Capture the cell that displays the provided text and extract its (X, Y) central coordinate. 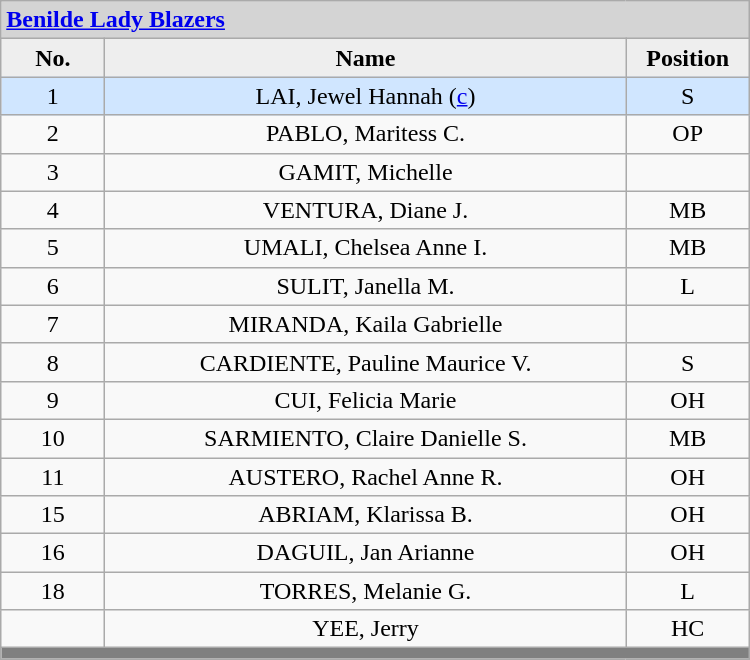
3 (53, 172)
CUI, Felicia Marie (366, 400)
11 (53, 477)
DAGUIL, Jan Arianne (366, 553)
2 (53, 134)
5 (53, 248)
15 (53, 515)
HC (688, 629)
4 (53, 210)
SARMIENTO, Claire Danielle S. (366, 438)
OP (688, 134)
GAMIT, Michelle (366, 172)
UMALI, Chelsea Anne I. (366, 248)
VENTURA, Diane J. (366, 210)
SULIT, Janella M. (366, 286)
7 (53, 324)
YEE, Jerry (366, 629)
Position (688, 58)
16 (53, 553)
MIRANDA, Kaila Gabrielle (366, 324)
6 (53, 286)
8 (53, 362)
LAI, Jewel Hannah (c) (366, 96)
18 (53, 591)
10 (53, 438)
PABLO, Maritess C. (366, 134)
AUSTERO, Rachel Anne R. (366, 477)
TORRES, Melanie G. (366, 591)
No. (53, 58)
Benilde Lady Blazers (375, 20)
Name (366, 58)
1 (53, 96)
CARDIENTE, Pauline Maurice V. (366, 362)
ABRIAM, Klarissa B. (366, 515)
9 (53, 400)
